For the text-containing cell, return its midpoint in (X, Y) coordinate format. 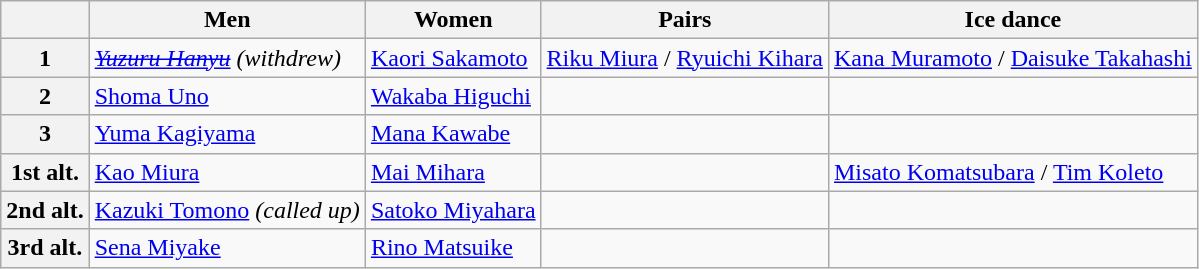
Riku Miura / Ryuichi Kihara (684, 58)
2nd alt. (45, 210)
Ice dance (1012, 20)
Misato Komatsubara / Tim Koleto (1012, 172)
Yuzuru Hanyu (withdrew) (227, 58)
Mai Mihara (453, 172)
1 (45, 58)
Men (227, 20)
Sena Miyake (227, 248)
Mana Kawabe (453, 134)
Shoma Uno (227, 96)
Wakaba Higuchi (453, 96)
Kao Miura (227, 172)
Women (453, 20)
Rino Matsuike (453, 248)
Pairs (684, 20)
Kaori Sakamoto (453, 58)
1st alt. (45, 172)
Yuma Kagiyama (227, 134)
2 (45, 96)
Satoko Miyahara (453, 210)
3 (45, 134)
Kana Muramoto / Daisuke Takahashi (1012, 58)
3rd alt. (45, 248)
Kazuki Tomono (called up) (227, 210)
